Output the (x, y) coordinate of the center of the cell containing the given text.  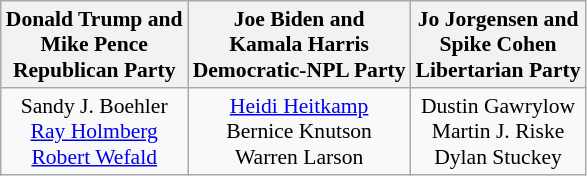
Joe Biden and Kamala HarrisDemocratic-NPL Party (300, 44)
Donald Trump and Mike PenceRepublican Party (94, 44)
Heidi HeitkampBernice KnutsonWarren Larson (300, 132)
Sandy J. BoehlerRay HolmbergRobert Wefald (94, 132)
Dustin GawrylowMartin J. RiskeDylan Stuckey (498, 132)
Jo Jorgensen and Spike CohenLibertarian Party (498, 44)
